Search for the cell housing the specified text and yield its (X, Y) center coordinate. 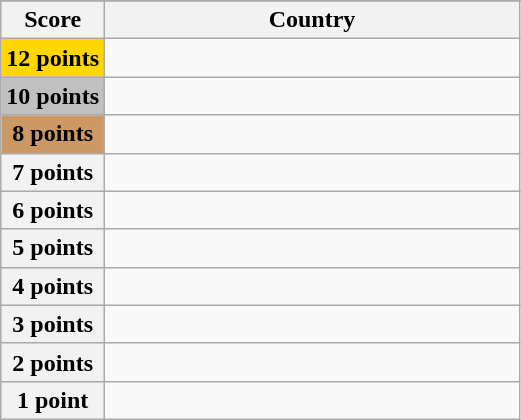
7 points (53, 172)
Country (312, 20)
10 points (53, 96)
5 points (53, 248)
8 points (53, 134)
12 points (53, 58)
6 points (53, 210)
Score (53, 20)
3 points (53, 324)
2 points (53, 362)
4 points (53, 286)
1 point (53, 400)
